Identify which cell holds the provided text, then report its [X, Y] central coordinate. 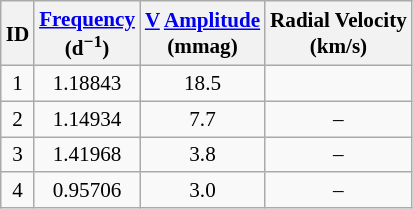
7.7 [202, 118]
1.41968 [87, 154]
ID [18, 34]
1.18843 [87, 84]
0.95706 [87, 190]
3.8 [202, 154]
Radial Velocity(km/s) [338, 34]
3.0 [202, 190]
1 [18, 84]
18.5 [202, 84]
Frequency(d−1) [87, 34]
2 [18, 118]
V Amplitude(mmag) [202, 34]
3 [18, 154]
4 [18, 190]
1.14934 [87, 118]
